Find where the given text appears and provide that cell's center as [x, y] coordinate. 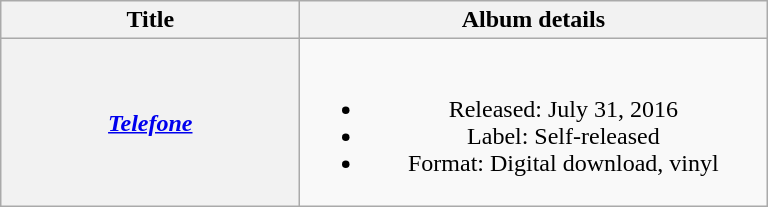
Released: July 31, 2016Label: Self-releasedFormat: Digital download, vinyl [534, 122]
Title [150, 20]
Album details [534, 20]
Telefone [150, 122]
